Extract the (X, Y) coordinate from the center of the cell holding the provided text.  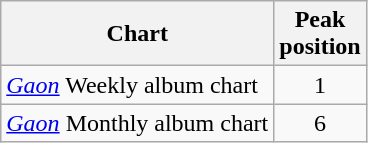
Gaon Weekly album chart (138, 85)
Peakposition (320, 34)
Chart (138, 34)
6 (320, 123)
1 (320, 85)
Gaon Monthly album chart (138, 123)
